Return the [x, y] coordinate for the center point of the cell that contains the specified text.  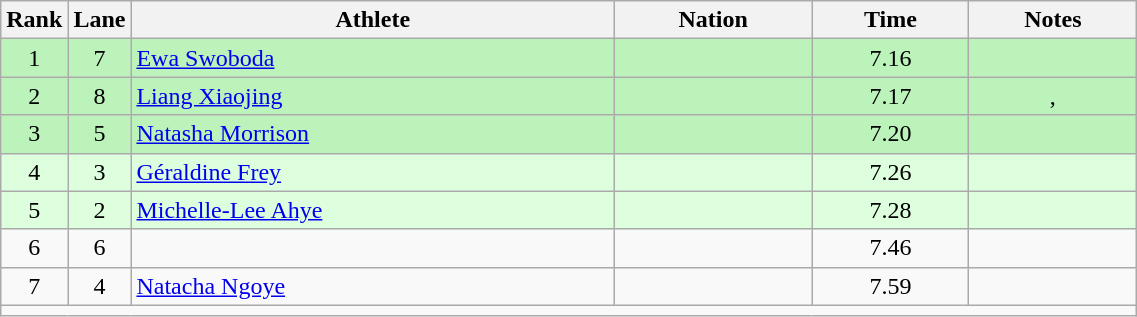
1 [34, 58]
Géraldine Frey [373, 172]
Athlete [373, 20]
7.28 [890, 210]
7.26 [890, 172]
7.17 [890, 96]
Liang Xiaojing [373, 96]
Rank [34, 20]
Time [890, 20]
Natasha Morrison [373, 134]
7.20 [890, 134]
Nation [714, 20]
Natacha Ngoye [373, 286]
Ewa Swoboda [373, 58]
7.59 [890, 286]
, [1053, 96]
Notes [1053, 20]
Michelle-Lee Ahye [373, 210]
7.16 [890, 58]
8 [100, 96]
Lane [100, 20]
7.46 [890, 248]
